Identify which cell holds the provided text, then report its (x, y) central coordinate. 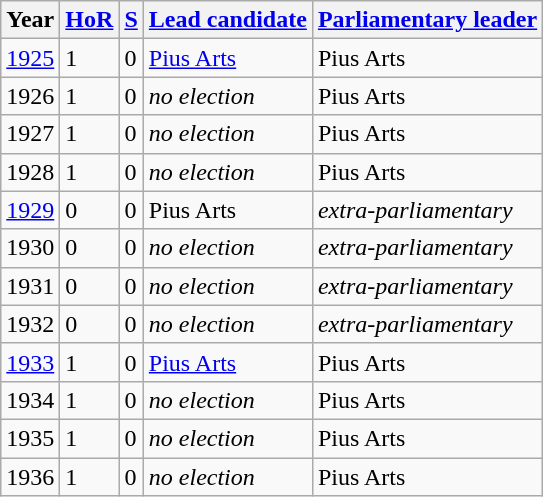
Parliamentary leader (427, 20)
Year (30, 20)
Lead candidate (228, 20)
1932 (30, 324)
1933 (30, 362)
1936 (30, 477)
HoR (90, 20)
S (131, 20)
1931 (30, 286)
1930 (30, 248)
1928 (30, 172)
1926 (30, 96)
1927 (30, 134)
1934 (30, 400)
1925 (30, 58)
1935 (30, 438)
1929 (30, 210)
